Identify which cell holds the provided text, then report its [x, y] central coordinate. 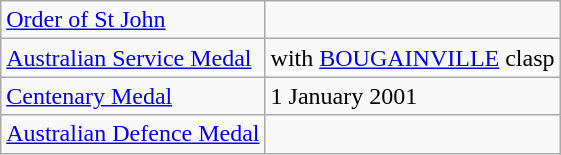
Centenary Medal [133, 96]
Australian Defence Medal [133, 134]
1 January 2001 [412, 96]
Australian Service Medal [133, 58]
Order of St John [133, 20]
with BOUGAINVILLE clasp [412, 58]
